Return (x, y) of the center of cell containing provided text 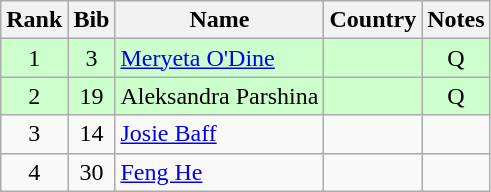
14 (92, 134)
30 (92, 172)
Meryeta O'Dine (220, 58)
Name (220, 20)
1 (34, 58)
Aleksandra Parshina (220, 96)
Josie Baff (220, 134)
4 (34, 172)
Country (373, 20)
19 (92, 96)
2 (34, 96)
Bib (92, 20)
Rank (34, 20)
Feng He (220, 172)
Notes (456, 20)
